Pinpoint the cell where the given text exists, returning its [X, Y] midpoint coordinate. 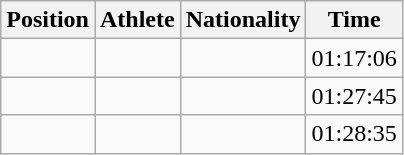
Time [354, 20]
Position [48, 20]
01:17:06 [354, 58]
01:27:45 [354, 96]
01:28:35 [354, 134]
Athlete [137, 20]
Nationality [243, 20]
